Pinpoint the cell where the given text exists, returning its [x, y] midpoint coordinate. 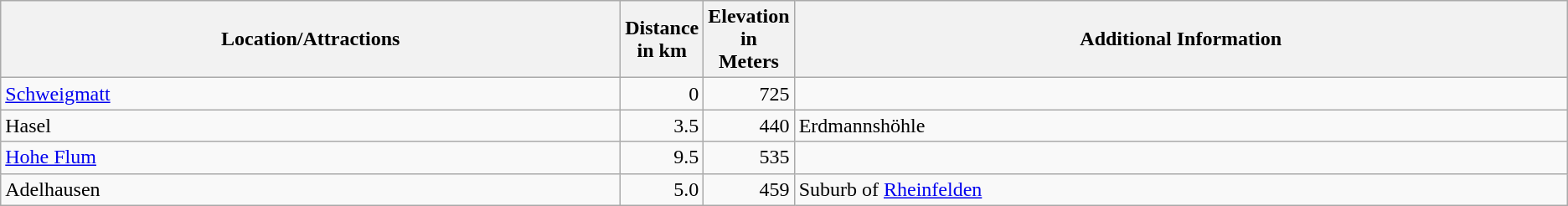
440 [749, 126]
535 [749, 157]
725 [749, 94]
Schweigmatt [311, 94]
Adelhausen [311, 189]
Additional Information [1181, 39]
9.5 [662, 157]
Distance in km [662, 39]
0 [662, 94]
Elevation in Meters [749, 39]
Hohe Flum [311, 157]
5.0 [662, 189]
459 [749, 189]
Suburb of Rheinfelden [1181, 189]
Hasel [311, 126]
3.5 [662, 126]
Erdmannshöhle [1181, 126]
Location/Attractions [311, 39]
